Identify which cell holds the provided text, then report its [X, Y] central coordinate. 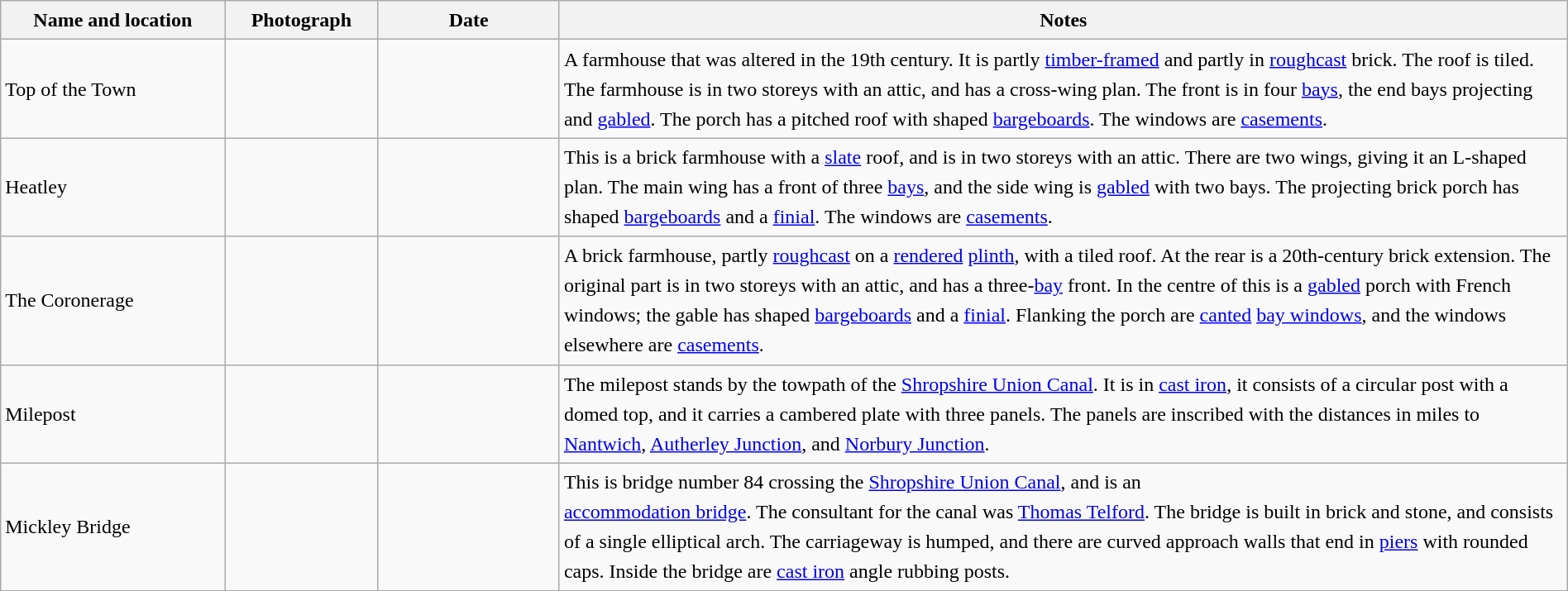
Photograph [301, 20]
Name and location [112, 20]
Heatley [112, 187]
Notes [1064, 20]
Top of the Town [112, 89]
The Coronerage [112, 301]
Milepost [112, 413]
Date [468, 20]
Mickley Bridge [112, 527]
